For the text-containing cell, return its midpoint in [x, y] coordinate format. 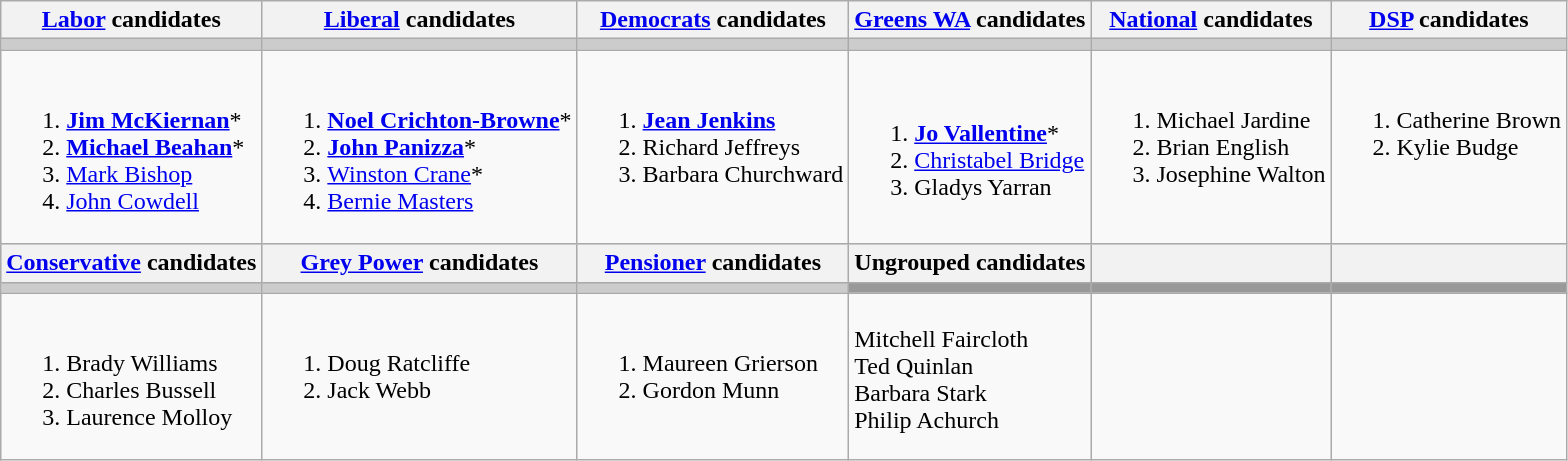
Brady WilliamsCharles BussellLaurence Molloy [132, 376]
National candidates [1211, 20]
Democrats candidates [713, 20]
Maureen GriersonGordon Munn [713, 376]
Greens WA candidates [970, 20]
Mitchell Faircloth Ted Quinlan Barbara Stark Philip Achurch [970, 376]
Michael JardineBrian EnglishJosephine Walton [1211, 147]
Ungrouped candidates [970, 263]
Noel Crichton-Browne*John Panizza*Winston Crane*Bernie Masters [420, 147]
Doug RatcliffeJack Webb [420, 376]
Jim McKiernan*Michael Beahan*Mark BishopJohn Cowdell [132, 147]
Catherine BrownKylie Budge [1449, 147]
Grey Power candidates [420, 263]
DSP candidates [1449, 20]
Jo Vallentine*Christabel BridgeGladys Yarran [970, 147]
Conservative candidates [132, 263]
Labor candidates [132, 20]
Jean JenkinsRichard JeffreysBarbara Churchward [713, 147]
Pensioner candidates [713, 263]
Liberal candidates [420, 20]
